Detect which cell encompasses the target text, then output its [x, y] center coordinate. 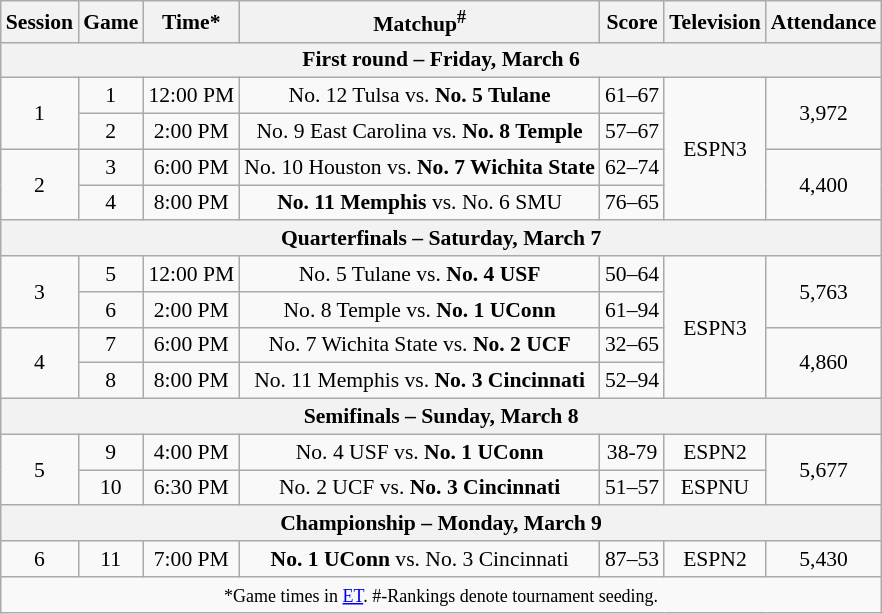
No. 11 Memphis vs. No. 6 SMU [420, 203]
Time* [191, 22]
Television [715, 22]
76–65 [632, 203]
ESPNU [715, 488]
7 [110, 345]
61–67 [632, 96]
4,400 [824, 184]
No. 10 Houston vs. No. 7 Wichita State [420, 167]
Quarterfinals – Saturday, March 7 [442, 239]
38-79 [632, 452]
Score [632, 22]
4,860 [824, 362]
Attendance [824, 22]
Matchup# [420, 22]
9 [110, 452]
First round – Friday, March 6 [442, 60]
5,677 [824, 470]
No. 12 Tulsa vs. No. 5 Tulane [420, 96]
Semifinals – Sunday, March 8 [442, 417]
No. 5 Tulane vs. No. 4 USF [420, 274]
5,430 [824, 559]
32–65 [632, 345]
No. 1 UConn vs. No. 3 Cincinnati [420, 559]
Championship – Monday, March 9 [442, 524]
57–67 [632, 132]
*Game times in ET. #-Rankings denote tournament seeding. [442, 595]
6:30 PM [191, 488]
62–74 [632, 167]
No. 8 Temple vs. No. 1 UConn [420, 310]
No. 7 Wichita State vs. No. 2 UCF [420, 345]
8 [110, 381]
10 [110, 488]
3,972 [824, 114]
No. 4 USF vs. No. 1 UConn [420, 452]
4:00 PM [191, 452]
11 [110, 559]
52–94 [632, 381]
No. 2 UCF vs. No. 3 Cincinnati [420, 488]
61–94 [632, 310]
No. 9 East Carolina vs. No. 8 Temple [420, 132]
51–57 [632, 488]
7:00 PM [191, 559]
50–64 [632, 274]
No. 11 Memphis vs. No. 3 Cincinnati [420, 381]
Session [40, 22]
Game [110, 22]
5,763 [824, 292]
87–53 [632, 559]
